Pinpoint the cell where the given text exists, returning its (X, Y) midpoint coordinate. 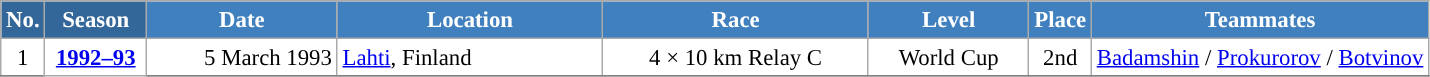
Teammates (1260, 20)
World Cup (948, 58)
Location (470, 20)
1 (23, 58)
Race (736, 20)
Lahti, Finland (470, 58)
4 × 10 km Relay C (736, 58)
Place (1060, 20)
Badamshin / Prokurorov / Botvinov (1260, 58)
Level (948, 20)
Season (96, 20)
1992–93 (96, 58)
2nd (1060, 58)
No. (23, 20)
5 March 1993 (242, 58)
Date (242, 20)
